Find where the given text appears and provide that cell's center as (X, Y) coordinate. 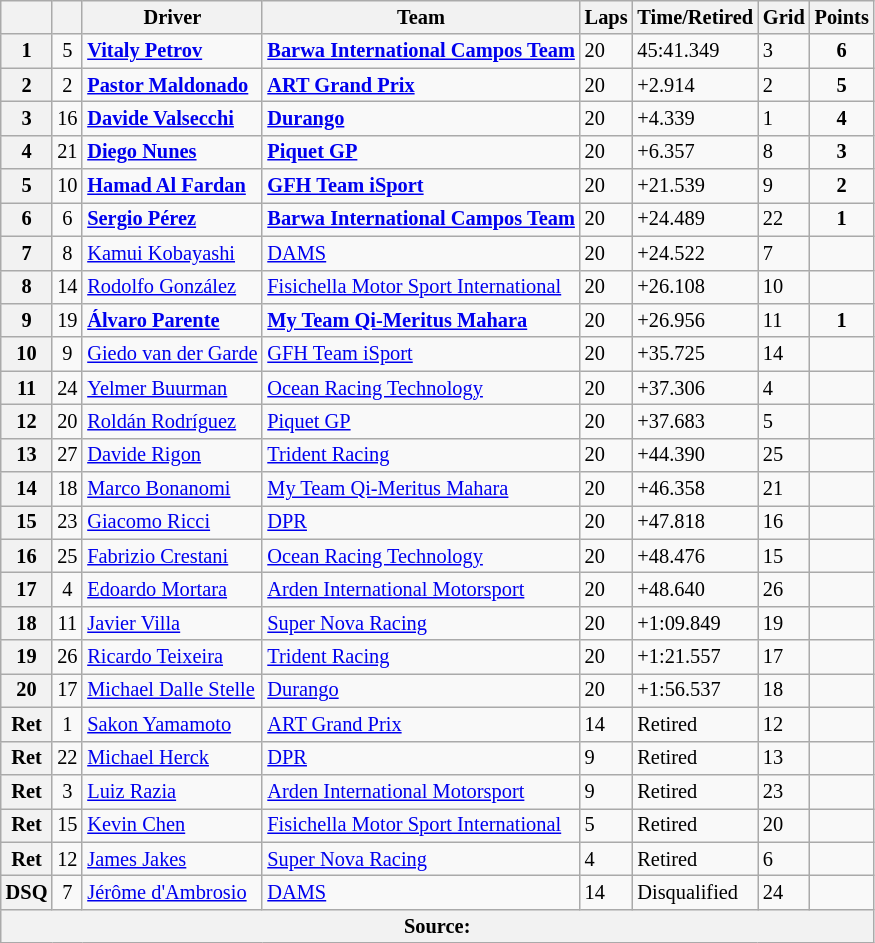
Grid (784, 17)
Hamad Al Fardan (172, 186)
+24.489 (695, 219)
+48.640 (695, 589)
Kevin Chen (172, 825)
+21.539 (695, 186)
Kamui Kobayashi (172, 253)
+26.108 (695, 287)
+46.358 (695, 489)
Luiz Razia (172, 791)
Pastor Maldonado (172, 85)
Points (842, 17)
+2.914 (695, 85)
Driver (172, 17)
DSQ (27, 892)
Ricardo Teixeira (172, 657)
Fabrizio Crestani (172, 556)
Roldán Rodríguez (172, 421)
+26.956 (695, 320)
Davide Rigon (172, 455)
45:41.349 (695, 51)
+4.339 (695, 118)
Sakon Yamamoto (172, 724)
27 (67, 455)
Rodolfo González (172, 287)
Davide Valsecchi (172, 118)
Time/Retired (695, 17)
Source: (438, 926)
+37.683 (695, 421)
+44.390 (695, 455)
Sergio Pérez (172, 219)
Michael Herck (172, 758)
+24.522 (695, 253)
Giedo van der Garde (172, 354)
+37.306 (695, 388)
Vitaly Petrov (172, 51)
Team (420, 17)
+1:09.849 (695, 623)
+48.476 (695, 556)
Edoardo Mortara (172, 589)
Javier Villa (172, 623)
Jérôme d'Ambrosio (172, 892)
+1:56.537 (695, 690)
+6.357 (695, 152)
Marco Bonanomi (172, 489)
+47.818 (695, 522)
Diego Nunes (172, 152)
Disqualified (695, 892)
Laps (606, 17)
James Jakes (172, 859)
Michael Dalle Stelle (172, 690)
+35.725 (695, 354)
Yelmer Buurman (172, 388)
Álvaro Parente (172, 320)
Giacomo Ricci (172, 522)
+1:21.557 (695, 657)
